Return the [x, y] coordinate for the center point of the cell that contains the specified text.  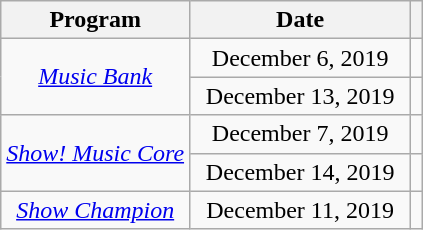
December 13, 2019 [300, 96]
Show! Music Core [96, 153]
December 14, 2019 [300, 172]
Date [300, 20]
December 11, 2019 [300, 210]
December 6, 2019 [300, 58]
Show Champion [96, 210]
Music Bank [96, 77]
Program [96, 20]
December 7, 2019 [300, 134]
